Detect which cell encompasses the target text, then output its [X, Y] center coordinate. 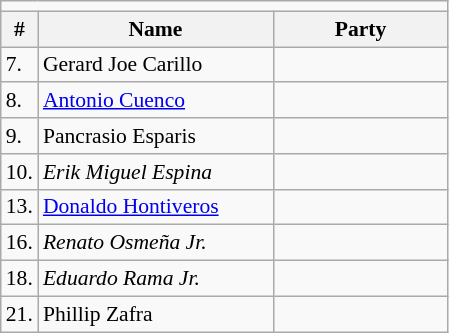
21. [20, 314]
# [20, 29]
13. [20, 207]
Renato Osmeña Jr. [156, 243]
Erik Miguel Espina [156, 172]
18. [20, 279]
8. [20, 101]
Eduardo Rama Jr. [156, 279]
7. [20, 65]
Gerard Joe Carillo [156, 65]
Antonio Cuenco [156, 101]
10. [20, 172]
Name [156, 29]
Pancrasio Esparis [156, 136]
16. [20, 243]
Donaldo Hontiveros [156, 207]
Phillip Zafra [156, 314]
Party [360, 29]
9. [20, 136]
